Capture the cell that displays the provided text and extract its (x, y) central coordinate. 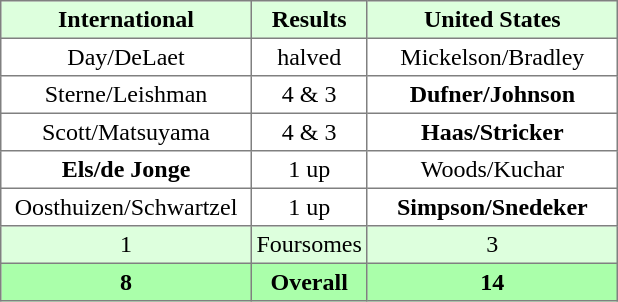
Oosthuizen/Schwartzel (126, 207)
United States (492, 20)
Els/de Jonge (126, 170)
1 (126, 245)
halved (309, 57)
Results (309, 20)
Day/DeLaet (126, 57)
International (126, 20)
14 (492, 282)
Simpson/Snedeker (492, 207)
Haas/Stricker (492, 132)
Dufner/Johnson (492, 95)
Mickelson/Bradley (492, 57)
Overall (309, 282)
3 (492, 245)
Woods/Kuchar (492, 170)
Foursomes (309, 245)
Scott/Matsuyama (126, 132)
Sterne/Leishman (126, 95)
8 (126, 282)
